Determine the [X, Y] coordinate at the center of the cell enclosing the given text.  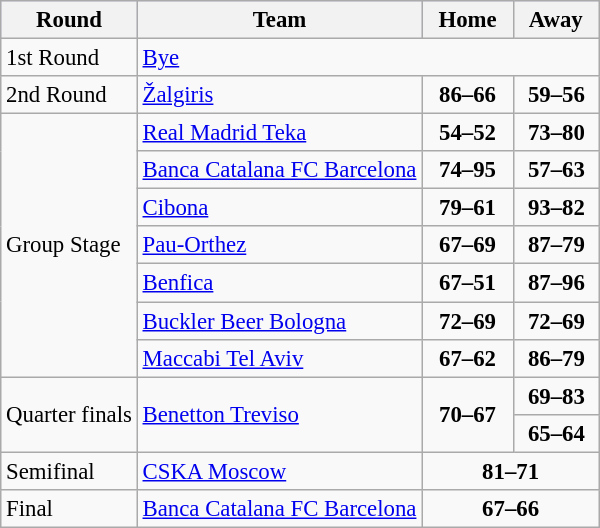
Benfica [280, 283]
57–63 [556, 170]
Pau-Orthez [280, 245]
81–71 [511, 471]
Final [69, 509]
Bye [368, 58]
70–67 [468, 414]
67–66 [511, 509]
87–96 [556, 283]
Quarter finals [69, 414]
79–61 [468, 208]
69–83 [556, 396]
87–79 [556, 245]
Maccabi Tel Aviv [280, 358]
Semifinal [69, 471]
Cibona [280, 208]
67–51 [468, 283]
86–79 [556, 358]
Žalgiris [280, 95]
Real Madrid Teka [280, 133]
Buckler Beer Bologna [280, 321]
67–69 [468, 245]
Away [556, 20]
67–62 [468, 358]
Home [468, 20]
54–52 [468, 133]
Group Stage [69, 246]
Benetton Treviso [280, 414]
93–82 [556, 208]
59–56 [556, 95]
1st Round [69, 58]
65–64 [556, 433]
Round [69, 20]
86–66 [468, 95]
CSKA Moscow [280, 471]
2nd Round [69, 95]
74–95 [468, 170]
Team [280, 20]
73–80 [556, 133]
